Return [X, Y] of the center of cell containing provided text 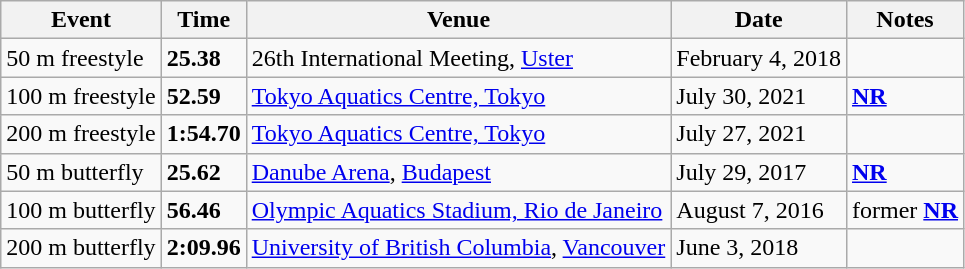
200 m freestyle [81, 134]
Time [204, 20]
100 m butterfly [81, 210]
100 m freestyle [81, 96]
Notes [904, 20]
26th International Meeting, Uster [458, 58]
200 m butterfly [81, 248]
2:09.96 [204, 248]
July 29, 2017 [759, 172]
25.38 [204, 58]
University of British Columbia, Vancouver [458, 248]
July 27, 2021 [759, 134]
50 m butterfly [81, 172]
Olympic Aquatics Stadium, Rio de Janeiro [458, 210]
Danube Arena, Budapest [458, 172]
June 3, 2018 [759, 248]
25.62 [204, 172]
July 30, 2021 [759, 96]
Event [81, 20]
former NR [904, 210]
Date [759, 20]
Venue [458, 20]
August 7, 2016 [759, 210]
February 4, 2018 [759, 58]
56.46 [204, 210]
1:54.70 [204, 134]
52.59 [204, 96]
50 m freestyle [81, 58]
